Extract the (x, y) coordinate from the center of the cell holding the provided text.  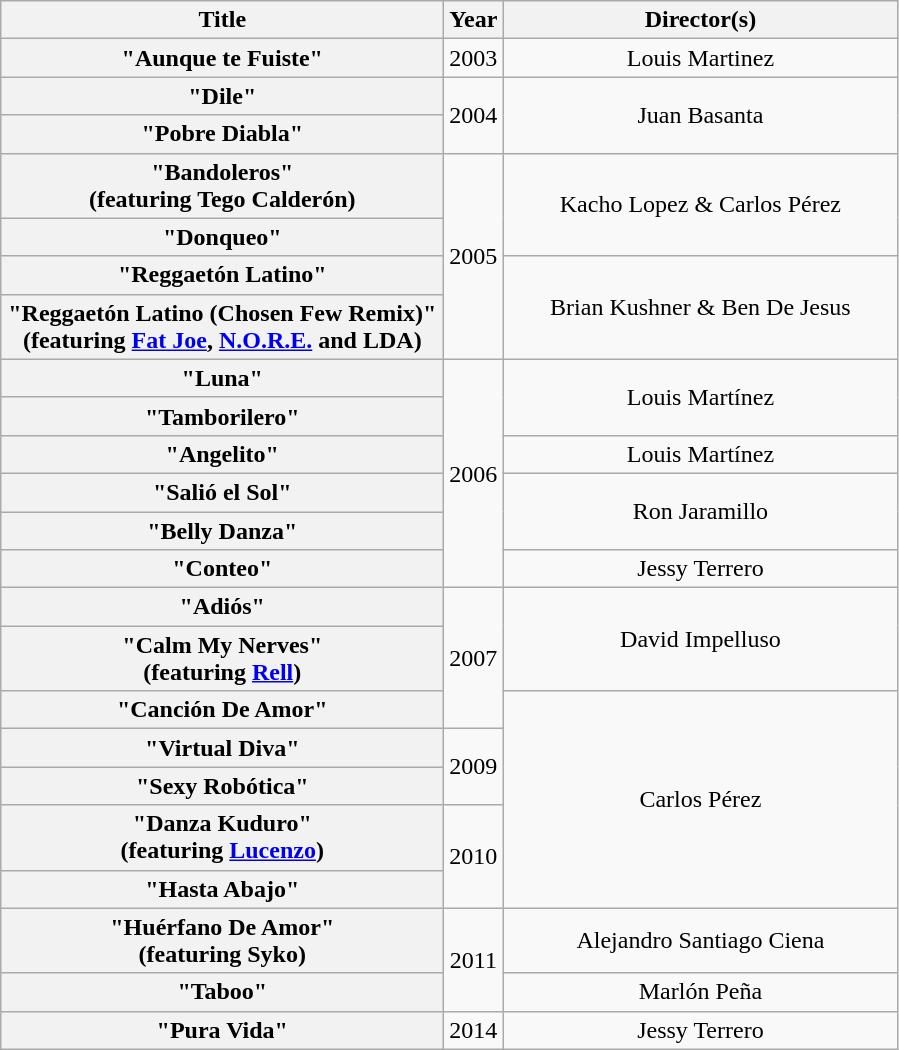
Louis Martinez (700, 58)
2003 (474, 58)
"Pobre Diabla" (222, 134)
"Huérfano De Amor"(featuring Syko) (222, 940)
Title (222, 20)
Director(s) (700, 20)
2004 (474, 115)
2005 (474, 256)
"Donqueo" (222, 237)
Year (474, 20)
2006 (474, 473)
"Hasta Abajo" (222, 889)
Ron Jaramillo (700, 511)
"Pura Vida" (222, 1030)
"Salió el Sol" (222, 492)
Alejandro Santiago Ciena (700, 940)
David Impelluso (700, 640)
"Bandoleros"(featuring Tego Calderón) (222, 186)
"Reggaetón Latino (Chosen Few Remix)"(featuring Fat Joe, N.O.R.E. and LDA) (222, 326)
"Calm My Nerves"(featuring Rell) (222, 658)
2011 (474, 960)
2007 (474, 658)
2010 (474, 856)
Carlos Pérez (700, 800)
"Dile" (222, 96)
"Reggaetón Latino" (222, 275)
"Aunque te Fuiste" (222, 58)
"Sexy Robótica" (222, 786)
"Angelito" (222, 454)
2014 (474, 1030)
"Belly Danza" (222, 531)
Marlón Peña (700, 992)
Brian Kushner & Ben De Jesus (700, 308)
2009 (474, 767)
Juan Basanta (700, 115)
"Taboo" (222, 992)
"Canción De Amor" (222, 710)
"Luna" (222, 378)
"Virtual Diva" (222, 748)
Kacho Lopez & Carlos Pérez (700, 204)
"Tamborilero" (222, 416)
"Conteo" (222, 569)
"Danza Kuduro"(featuring Lucenzo) (222, 838)
"Adiós" (222, 607)
